Output the (X, Y) coordinate of the center of the cell containing the given text.  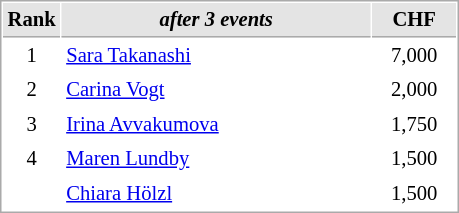
4 (32, 158)
7,000 (414, 56)
Chiara Hölzl (216, 194)
Maren Lundby (216, 158)
after 3 events (216, 20)
2,000 (414, 90)
Rank (32, 20)
Irina Avvakumova (216, 124)
Carina Vogt (216, 90)
Sara Takanashi (216, 56)
1 (32, 56)
2 (32, 90)
3 (32, 124)
CHF (414, 20)
1,750 (414, 124)
